Find where the given text appears and provide that cell's center as [X, Y] coordinate. 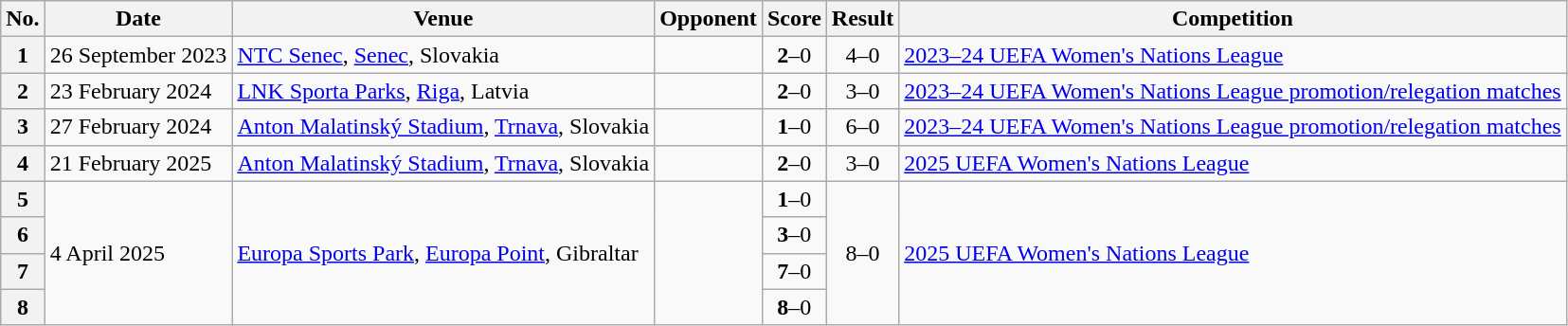
3 [23, 127]
No. [23, 19]
8 [23, 307]
4–0 [862, 55]
Venue [443, 19]
21 February 2025 [138, 163]
4 [23, 163]
Competition [1233, 19]
LNK Sporta Parks, Riga, Latvia [443, 91]
23 February 2024 [138, 91]
7–0 [794, 271]
Europa Sports Park, Europa Point, Gibraltar [443, 253]
4 April 2025 [138, 253]
NTC Senec, Senec, Slovakia [443, 55]
7 [23, 271]
6 [23, 235]
Score [794, 19]
6–0 [862, 127]
5 [23, 199]
2023–24 UEFA Women's Nations League [1233, 55]
1 [23, 55]
27 February 2024 [138, 127]
Opponent [709, 19]
26 September 2023 [138, 55]
2 [23, 91]
Date [138, 19]
Result [862, 19]
